Scan for the cell matching the given text and deliver its [X, Y] coordinate at center. 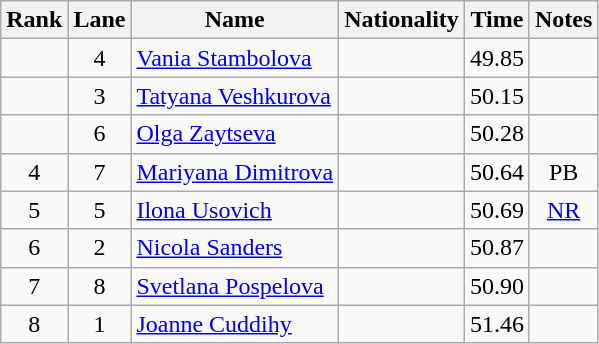
50.15 [496, 96]
Olga Zaytseva [235, 134]
3 [100, 96]
50.69 [496, 210]
Mariyana Dimitrova [235, 172]
Time [496, 20]
2 [100, 248]
Vania Stambolova [235, 58]
Name [235, 20]
PB [563, 172]
Nicola Sanders [235, 248]
50.28 [496, 134]
1 [100, 324]
Nationality [402, 20]
49.85 [496, 58]
51.46 [496, 324]
Rank [34, 20]
Svetlana Pospelova [235, 286]
Lane [100, 20]
50.64 [496, 172]
Notes [563, 20]
Tatyana Veshkurova [235, 96]
Joanne Cuddihy [235, 324]
Ilona Usovich [235, 210]
50.90 [496, 286]
NR [563, 210]
50.87 [496, 248]
